Extract the (x, y) coordinate from the center of the cell holding the provided text.  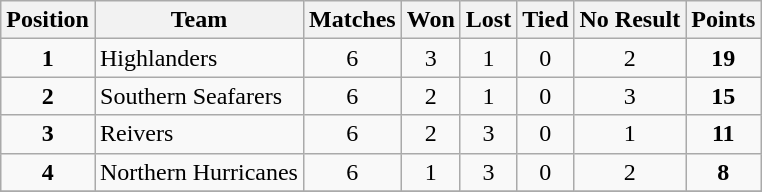
15 (724, 96)
Matches (352, 20)
No Result (630, 20)
Lost (488, 20)
Tied (546, 20)
Northern Hurricanes (198, 172)
Position (48, 20)
Team (198, 20)
Reivers (198, 134)
8 (724, 172)
Highlanders (198, 58)
19 (724, 58)
Won (430, 20)
11 (724, 134)
4 (48, 172)
Southern Seafarers (198, 96)
Points (724, 20)
